Return [X, Y] of the center of cell containing provided text 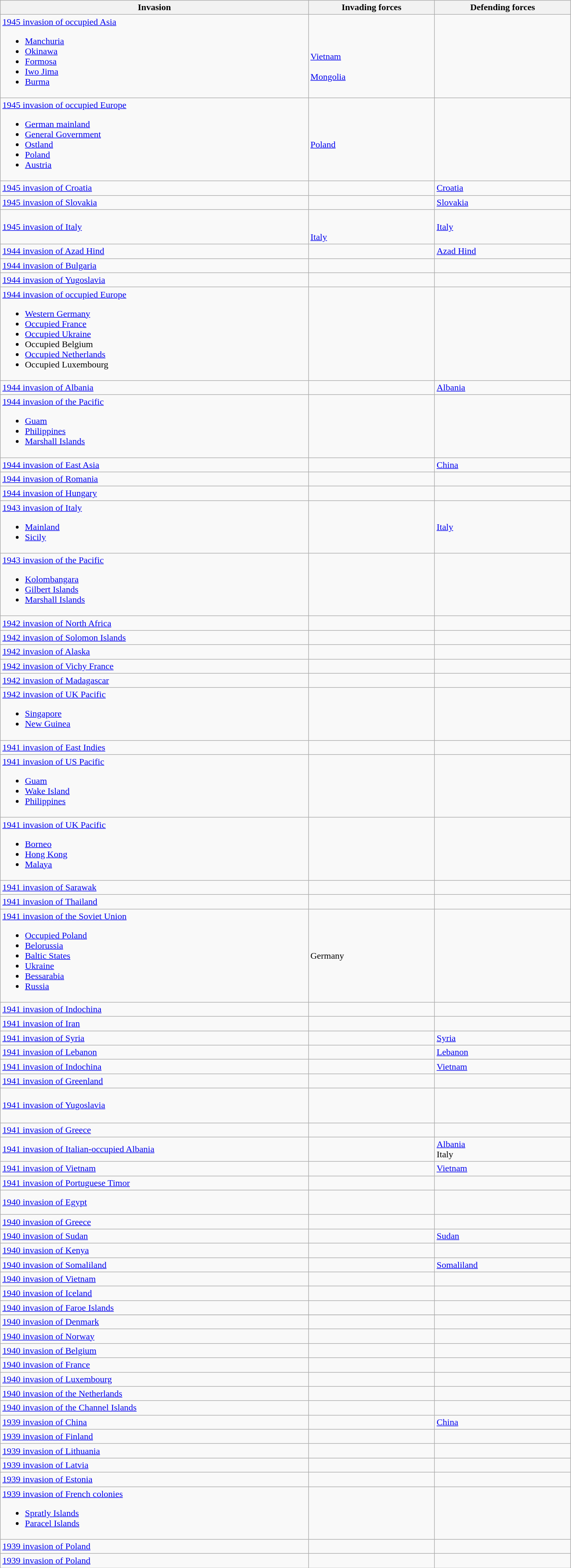
1941 invasion of Iran [154, 1024]
Croatia [503, 188]
1941 invasion of Lebanon [154, 1052]
1941 invasion of Thailand [154, 902]
1941 invasion of Syria [154, 1038]
1940 invasion of Belgium [154, 1351]
1939 invasion of China [154, 1422]
1941 invasion of Sarawak [154, 887]
Defending forces [503, 8]
1941 invasion of US PacificGuamWake IslandPhilippines [154, 786]
1944 invasion of Yugoslavia [154, 280]
Poland [371, 139]
1944 invasion of East Asia [154, 464]
1940 invasion of Sudan [154, 1236]
1945 invasion of Croatia [154, 188]
Syria [503, 1038]
1941 invasion of the Soviet UnionOccupied PolandBelorussiaBaltic StatesUkraineBessarabiaRussia [154, 955]
1941 invasion of Vietnam [154, 1169]
1943 invasion of the PacificKolombangaraGilbert IslandsMarshall Islands [154, 584]
1939 invasion of French coloniesSpratly IslandsParacel Islands [154, 1513]
1943 invasion of ItalyMainlandSicily [154, 527]
1944 invasion of Romania [154, 479]
1940 invasion of Vietnam [154, 1279]
1940 invasion of Somaliland [154, 1265]
1942 invasion of Vichy France [154, 666]
1940 invasion of Faroe Islands [154, 1308]
1941 invasion of Greece [154, 1130]
1940 invasion of France [154, 1365]
Invasion [154, 8]
Lebanon [503, 1052]
Germany [371, 955]
1944 invasion of Hungary [154, 493]
1939 invasion of Latvia [154, 1465]
1945 invasion of occupied AsiaManchuriaOkinawaFormosaIwo JimaBurma [154, 56]
1944 invasion of the PacificGuamPhilippinesMarshall Islands [154, 426]
1942 invasion of North Africa [154, 623]
Invading forces [371, 8]
1939 invasion of Estonia [154, 1479]
1941 invasion of Italian-occupied Albania [154, 1149]
1941 invasion of Portuguese Timor [154, 1183]
Slovakia [503, 202]
Albania Italy [503, 1149]
1940 invasion of Kenya [154, 1250]
1940 invasion of the Channel Islands [154, 1408]
1944 invasion of occupied EuropeWestern GermanyOccupied FranceOccupied UkraineOccupied BelgiumOccupied NetherlandsOccupied Luxembourg [154, 334]
1941 invasion of Yugoslavia [154, 1105]
1940 invasion of Egypt [154, 1202]
1942 invasion of Solomon Islands [154, 638]
1944 invasion of Azad Hind [154, 251]
Vietnam Mongolia [371, 56]
1945 invasion of Slovakia [154, 202]
1941 invasion of Greenland [154, 1081]
1945 invasion of occupied EuropeGerman mainlandGeneral GovernmentOstlandPolandAustria [154, 139]
1944 invasion of Bulgaria [154, 266]
1940 invasion of Greece [154, 1222]
1944 invasion of Albania [154, 387]
1940 invasion of Norway [154, 1336]
1942 invasion of Alaska [154, 652]
1939 invasion of Lithuania [154, 1451]
1942 invasion of UK PacificSingaporeNew Guinea [154, 714]
Somaliland [503, 1265]
1945 invasion of Italy [154, 227]
1941 invasion of UK PacificBorneoHong KongMalaya [154, 849]
1939 invasion of Finland [154, 1436]
Sudan [503, 1236]
1940 invasion of Iceland [154, 1293]
1940 invasion of Denmark [154, 1322]
1941 invasion of East Indies [154, 747]
1940 invasion of the Netherlands [154, 1393]
Azad Hind [503, 251]
1940 invasion of Luxembourg [154, 1379]
1942 invasion of Madagascar [154, 680]
Albania [503, 387]
